Locate the cell with the specified text and output its (X, Y) center coordinate. 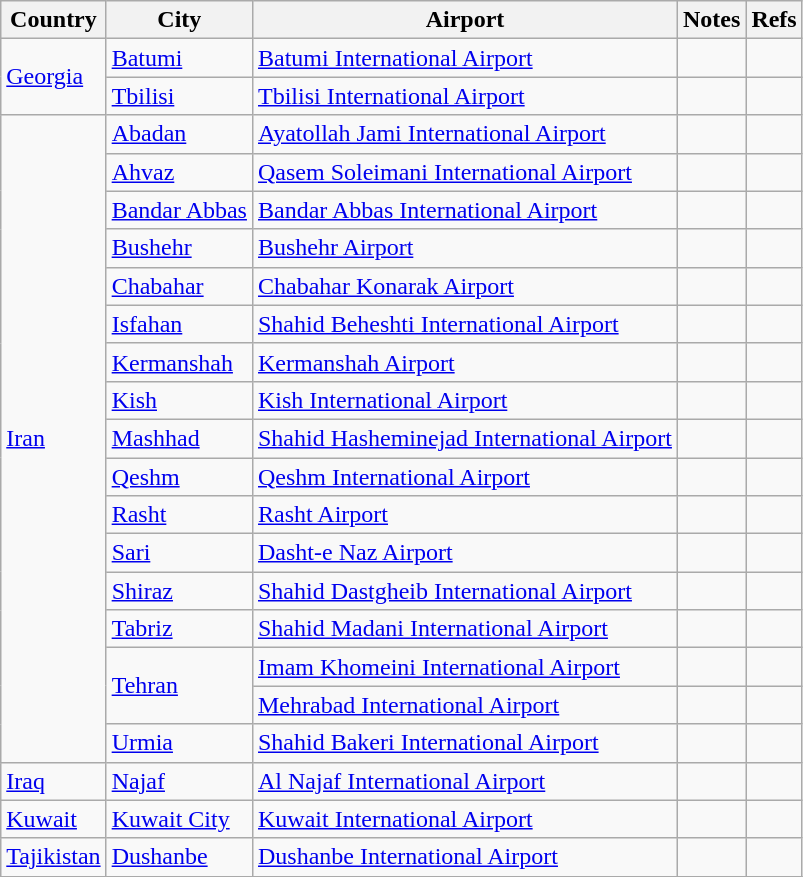
Shahid Dastgheib International Airport (464, 591)
Kermanshah Airport (464, 362)
Kish (179, 400)
Bandar Abbas (179, 210)
Bandar Abbas International Airport (464, 210)
Rasht Airport (464, 515)
Georgia (54, 77)
Tajikistan (54, 857)
Chabahar Konarak Airport (464, 286)
Urmia (179, 743)
Al Najaf International Airport (464, 781)
Shahid Beheshti International Airport (464, 324)
Tehran (179, 686)
Kish International Airport (464, 400)
Batumi International Airport (464, 58)
Abadan (179, 134)
Bushehr Airport (464, 248)
City (179, 20)
Imam Khomeini International Airport (464, 667)
Najaf (179, 781)
Rasht (179, 515)
Qeshm International Airport (464, 477)
Shahid Hasheminejad International Airport (464, 438)
Mehrabad International Airport (464, 705)
Dasht-e Naz Airport (464, 553)
Iraq (54, 781)
Shiraz (179, 591)
Kuwait City (179, 819)
Airport (464, 20)
Country (54, 20)
Dushanbe (179, 857)
Kermanshah (179, 362)
Iran (54, 438)
Shahid Madani International Airport (464, 629)
Qeshm (179, 477)
Tabriz (179, 629)
Ahvaz (179, 172)
Isfahan (179, 324)
Tbilisi (179, 96)
Kuwait International Airport (464, 819)
Batumi (179, 58)
Sari (179, 553)
Kuwait (54, 819)
Notes (711, 20)
Bushehr (179, 248)
Tbilisi International Airport (464, 96)
Ayatollah Jami International Airport (464, 134)
Qasem Soleimani International Airport (464, 172)
Dushanbe International Airport (464, 857)
Chabahar (179, 286)
Shahid Bakeri International Airport (464, 743)
Refs (774, 20)
Mashhad (179, 438)
